Locate the cell with the specified text and output its [x, y] center coordinate. 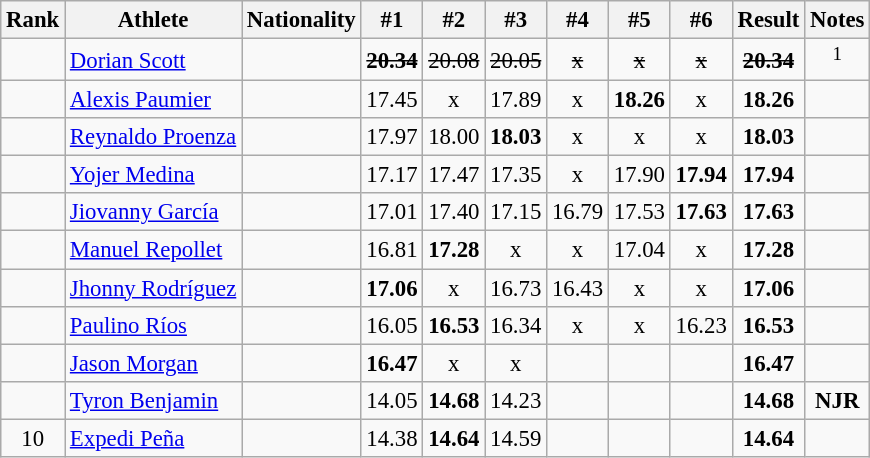
14.38 [392, 438]
Alexis Paumier [154, 100]
18.00 [454, 137]
16.23 [701, 325]
17.47 [454, 175]
#3 [516, 20]
Expedi Peña [154, 438]
Paulino Ríos [154, 325]
Rank [33, 20]
16.05 [392, 325]
16.34 [516, 325]
#4 [578, 20]
Nationality [302, 20]
Dorian Scott [154, 60]
Manuel Repollet [154, 250]
Jhonny Rodríguez [154, 288]
17.53 [639, 213]
#2 [454, 20]
14.23 [516, 400]
17.45 [392, 100]
14.59 [516, 438]
16.81 [392, 250]
17.15 [516, 213]
20.08 [454, 60]
Jason Morgan [154, 363]
17.40 [454, 213]
17.89 [516, 100]
16.43 [578, 288]
Notes [838, 20]
Result [768, 20]
17.04 [639, 250]
#1 [392, 20]
17.35 [516, 175]
20.05 [516, 60]
Reynaldo Proenza [154, 137]
17.01 [392, 213]
Athlete [154, 20]
10 [33, 438]
Jiovanny García [154, 213]
Yojer Medina [154, 175]
17.97 [392, 137]
17.17 [392, 175]
#6 [701, 20]
1 [838, 60]
NJR [838, 400]
14.05 [392, 400]
Tyron Benjamin [154, 400]
#5 [639, 20]
17.90 [639, 175]
16.79 [578, 213]
16.73 [516, 288]
